Capture the cell that displays the provided text and extract its [X, Y] central coordinate. 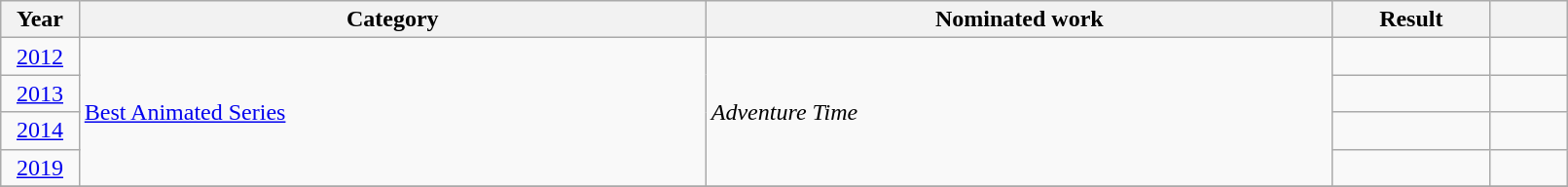
2014 [40, 131]
Result [1411, 19]
Year [40, 19]
2019 [40, 168]
Category [392, 19]
2013 [40, 93]
Adventure Time [1019, 112]
Best Animated Series [392, 112]
Nominated work [1019, 19]
2012 [40, 56]
